Scan for the cell matching the given text and deliver its [X, Y] coordinate at center. 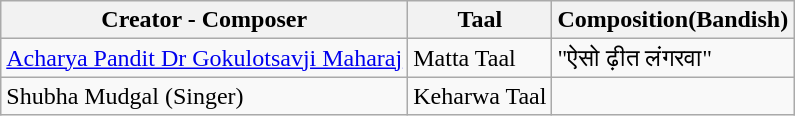
"ऐसो ढ़ीत लंगरवा" [673, 58]
Composition(Bandish) [673, 20]
Taal [480, 20]
Shubha Mudgal (Singer) [204, 96]
Keharwa Taal [480, 96]
Acharya Pandit Dr Gokulotsavji Maharaj [204, 58]
Matta Taal [480, 58]
Creator - Composer [204, 20]
